From the cell containing the given text, extract its center point as [X, Y] coordinate. 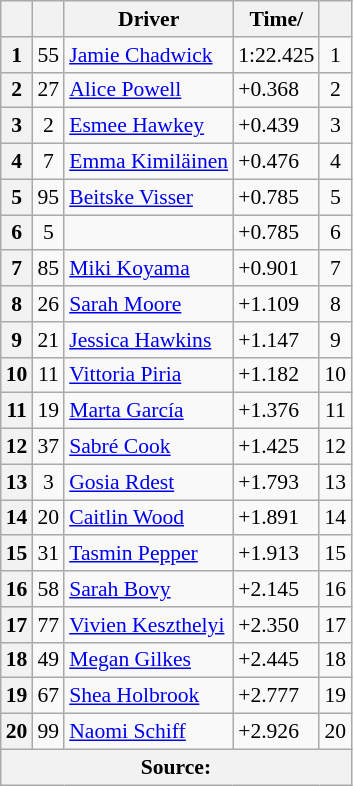
1:22.425 [276, 55]
+1.793 [276, 482]
Source: [176, 767]
Miki Koyama [148, 269]
+1.891 [276, 518]
+1.147 [276, 340]
37 [48, 447]
Time/ [276, 19]
+2.777 [276, 696]
Naomi Schiff [148, 732]
+0.439 [276, 126]
85 [48, 269]
Jamie Chadwick [148, 55]
21 [48, 340]
58 [48, 589]
Emma Kimiläinen [148, 162]
+2.926 [276, 732]
31 [48, 554]
77 [48, 625]
+2.445 [276, 660]
Marta García [148, 411]
Vittoria Piria [148, 375]
+0.368 [276, 90]
55 [48, 55]
+1.425 [276, 447]
+1.182 [276, 375]
Vivien Keszthelyi [148, 625]
Shea Holbrook [148, 696]
27 [48, 90]
26 [48, 304]
+1.376 [276, 411]
49 [48, 660]
Megan Gilkes [148, 660]
+0.476 [276, 162]
Esmee Hawkey [148, 126]
+1.109 [276, 304]
Sarah Moore [148, 304]
+2.350 [276, 625]
67 [48, 696]
Sarah Bovy [148, 589]
95 [48, 197]
+0.901 [276, 269]
+1.913 [276, 554]
Caitlin Wood [148, 518]
99 [48, 732]
Jessica Hawkins [148, 340]
Sabré Cook [148, 447]
Beitske Visser [148, 197]
Driver [148, 19]
Gosia Rdest [148, 482]
Tasmin Pepper [148, 554]
Alice Powell [148, 90]
+2.145 [276, 589]
